Find where the given text appears and provide that cell's center as [x, y] coordinate. 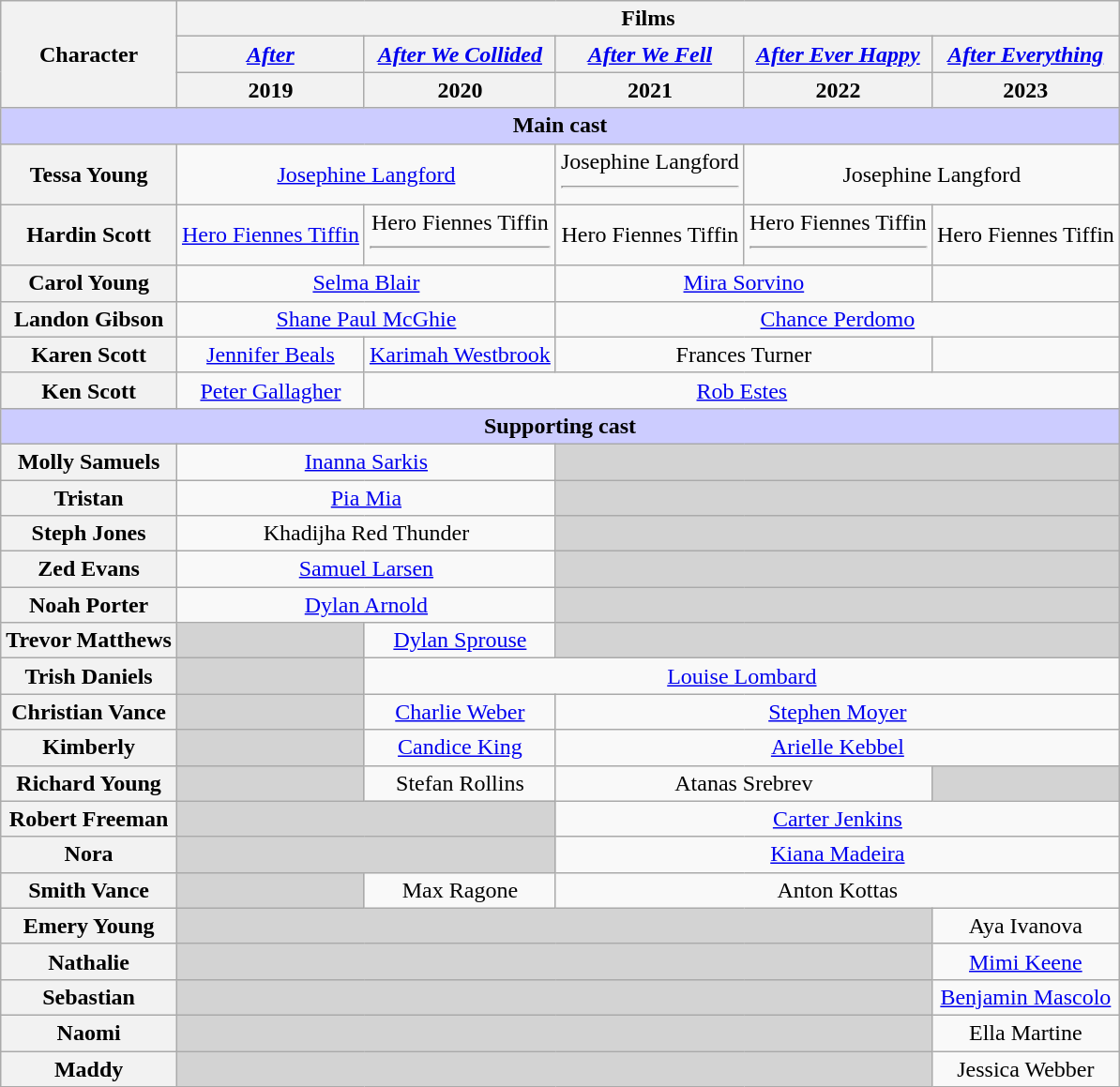
Landon Gibson [89, 319]
Louise Lombard [741, 676]
Stefan Rollins [460, 783]
Ken Scott [89, 390]
Character [89, 54]
Frances Turner [743, 355]
Peter Gallagher [270, 390]
Samuel Larsen [366, 569]
2023 [1025, 90]
Jessica Webber [1025, 1068]
Robert Freeman [89, 819]
Molly Samuels [89, 461]
Pia Mia [366, 498]
Films [647, 19]
After Ever Happy [838, 54]
Max Ragone [460, 890]
Arielle Kebbel [837, 747]
Atanas Srebrev [743, 783]
Selma Blair [366, 283]
Mimi Keene [1025, 961]
Smith Vance [89, 890]
Hardin Scott [89, 234]
Zed Evans [89, 569]
Noah Porter [89, 605]
After We Fell [649, 54]
Richard Young [89, 783]
Christian Vance [89, 712]
Sebastian [89, 997]
After Everything [1025, 54]
Dylan Sprouse [460, 641]
Main cast [561, 126]
Steph Jones [89, 534]
Kimberly [89, 747]
Carter Jenkins [837, 819]
After We Collided [460, 54]
Dylan Arnold [366, 605]
Khadijha Red Thunder [366, 534]
Ella Martine [1025, 1033]
Inanna Sarkis [366, 461]
Karimah Westbrook [460, 355]
Benjamin Mascolo [1025, 997]
Shane Paul McGhie [366, 319]
Nathalie [89, 961]
Trevor Matthews [89, 641]
Jennifer Beals [270, 355]
Charlie Weber [460, 712]
2022 [838, 90]
Rob Estes [741, 390]
Naomi [89, 1033]
Nora [89, 854]
Tristan [89, 498]
2021 [649, 90]
Carol Young [89, 283]
Tessa Young [89, 174]
Aya Ivanova [1025, 926]
Anton Kottas [837, 890]
Stephen Moyer [837, 712]
Chance Perdomo [837, 319]
Candice King [460, 747]
Maddy [89, 1068]
2020 [460, 90]
2019 [270, 90]
Emery Young [89, 926]
Karen Scott [89, 355]
After [270, 54]
Supporting cast [561, 426]
Mira Sorvino [743, 283]
Trish Daniels [89, 676]
Kiana Madeira [837, 854]
